Find where the given text appears and provide that cell's center as [x, y] coordinate. 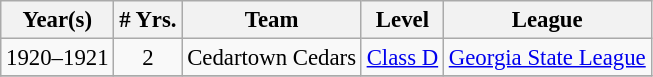
1920–1921 [58, 58]
League [547, 20]
2 [148, 58]
Year(s) [58, 20]
# Yrs. [148, 20]
Level [402, 20]
Class D [402, 58]
Georgia State League [547, 58]
Team [272, 20]
Cedartown Cedars [272, 58]
